Extract the [X, Y] coordinate from the center of the cell holding the provided text.  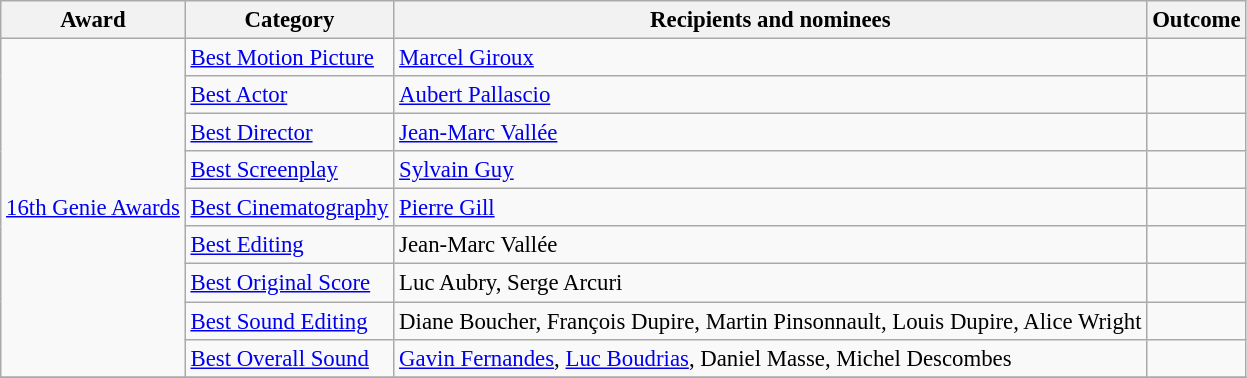
Best Actor [290, 95]
Award [93, 20]
Recipients and nominees [770, 20]
Best Overall Sound [290, 358]
Aubert Pallascio [770, 95]
Gavin Fernandes, Luc Boudrias, Daniel Masse, Michel Descombes [770, 358]
Diane Boucher, François Dupire, Martin Pinsonnault, Louis Dupire, Alice Wright [770, 321]
Outcome [1196, 20]
Luc Aubry, Serge Arcuri [770, 283]
Best Cinematography [290, 208]
Best Original Score [290, 283]
Category [290, 20]
Pierre Gill [770, 208]
Best Director [290, 133]
Marcel Giroux [770, 58]
Best Editing [290, 245]
Best Screenplay [290, 170]
16th Genie Awards [93, 208]
Best Sound Editing [290, 321]
Sylvain Guy [770, 170]
Best Motion Picture [290, 58]
